From the cell containing the given text, extract its center point as [X, Y] coordinate. 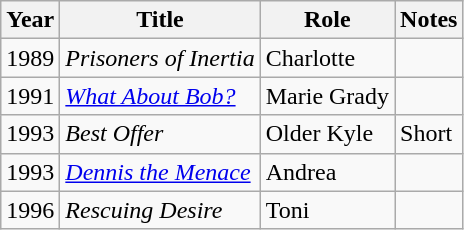
Prisoners of Inertia [160, 58]
Short [429, 134]
1991 [30, 96]
Best Offer [160, 134]
Rescuing Desire [160, 210]
Marie Grady [327, 96]
1989 [30, 58]
Andrea [327, 172]
Role [327, 20]
Dennis the Menace [160, 172]
Charlotte [327, 58]
Older Kyle [327, 134]
Notes [429, 20]
1996 [30, 210]
Title [160, 20]
Toni [327, 210]
What About Bob? [160, 96]
Year [30, 20]
